Scan for the cell matching the given text and deliver its [x, y] coordinate at center. 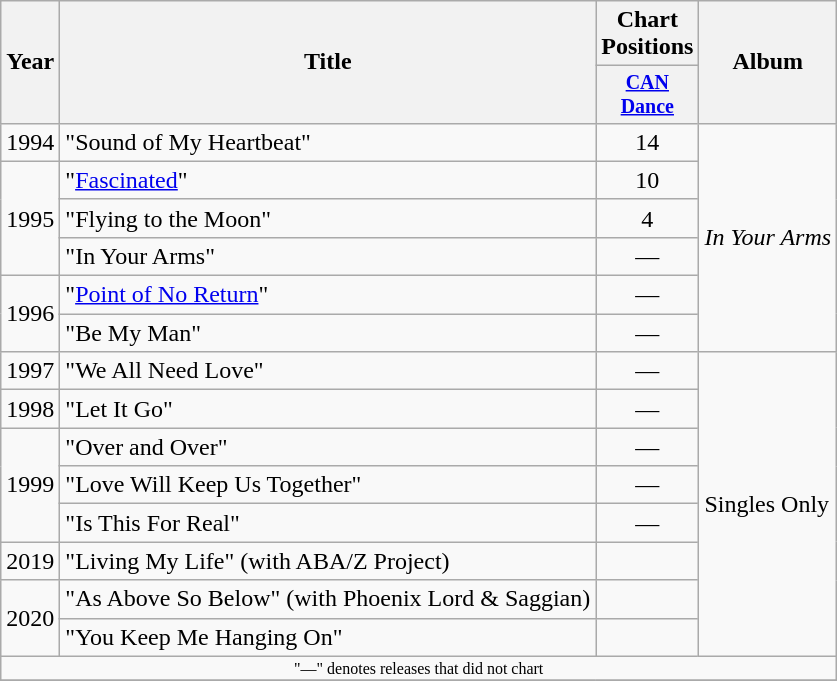
1997 [30, 371]
4 [648, 218]
CANDance [648, 94]
"Living My Life" (with ABA/Z Project) [328, 561]
"You Keep Me Hanging On" [328, 637]
"Is This For Real" [328, 523]
"—" denotes releases that did not chart [419, 668]
"Fascinated" [328, 180]
10 [648, 180]
14 [648, 142]
"Sound of My Heartbeat" [328, 142]
"As Above So Below" (with Phoenix Lord & Saggian) [328, 599]
"Be My Man" [328, 333]
"In Your Arms" [328, 256]
Album [768, 62]
2020 [30, 618]
Year [30, 62]
"Over and Over" [328, 447]
1998 [30, 409]
"Flying to the Moon" [328, 218]
"Let It Go" [328, 409]
"Love Will Keep Us Together" [328, 485]
Singles Only [768, 504]
1995 [30, 218]
Chart Positions [648, 34]
2019 [30, 561]
"We All Need Love" [328, 371]
1994 [30, 142]
1999 [30, 485]
1996 [30, 314]
In Your Arms [768, 237]
"Point of No Return" [328, 295]
Title [328, 62]
